For the text-containing cell, return its midpoint in (x, y) coordinate format. 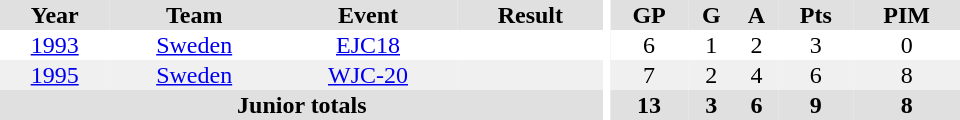
Team (194, 15)
4 (757, 75)
G (712, 15)
Event (368, 15)
Junior totals (302, 105)
EJC18 (368, 45)
1995 (54, 75)
WJC-20 (368, 75)
1993 (54, 45)
PIM (906, 15)
A (757, 15)
Year (54, 15)
13 (649, 105)
7 (649, 75)
9 (816, 105)
Result (530, 15)
GP (649, 15)
Pts (816, 15)
1 (712, 45)
0 (906, 45)
